Locate the cell with the specified text and output its (X, Y) center coordinate. 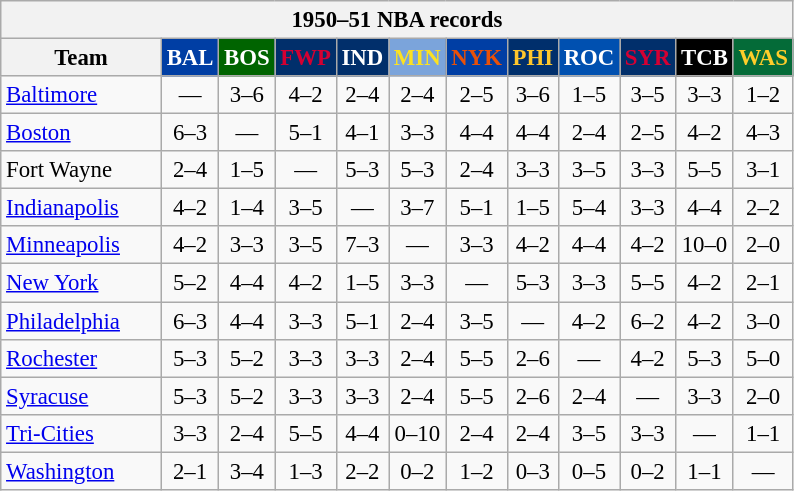
Syracuse (82, 396)
0–5 (588, 471)
Team (82, 58)
WAS (763, 58)
3–7 (418, 208)
0–10 (418, 433)
FWP (306, 58)
BAL (190, 58)
IND (362, 58)
3–1 (763, 170)
Philadelphia (82, 321)
BOS (247, 58)
7–3 (362, 245)
4–3 (763, 133)
Tri-Cities (82, 433)
SYR (648, 58)
NYK (476, 58)
5–0 (763, 358)
1950–51 NBA records (397, 20)
ROC (588, 58)
New York (82, 283)
4–1 (362, 133)
TCB (704, 58)
PHI (532, 58)
Washington (82, 471)
6–2 (648, 321)
Indianapolis (82, 208)
1–3 (306, 471)
Fort Wayne (82, 170)
1–4 (247, 208)
3–0 (763, 321)
MIN (418, 58)
Baltimore (82, 95)
Boston (82, 133)
0–3 (532, 471)
3–4 (247, 471)
5–4 (588, 208)
Minneapolis (82, 245)
10–0 (704, 245)
Rochester (82, 358)
